Return the (X, Y) coordinate for the center point of the cell that contains the specified text.  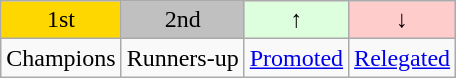
↑ (296, 20)
Relegated (402, 58)
↓ (402, 20)
Promoted (296, 58)
Champions (61, 58)
2nd (182, 20)
1st (61, 20)
Runners-up (182, 58)
